Detect which cell encompasses the target text, then output its [x, y] center coordinate. 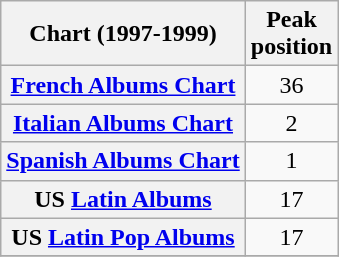
French Albums Chart [123, 85]
36 [291, 85]
2 [291, 123]
US Latin Albums [123, 199]
Spanish Albums Chart [123, 161]
Italian Albums Chart [123, 123]
Chart (1997-1999) [123, 34]
1 [291, 161]
US Latin Pop Albums [123, 237]
Peakposition [291, 34]
